Identify which cell holds the provided text, then report its (x, y) central coordinate. 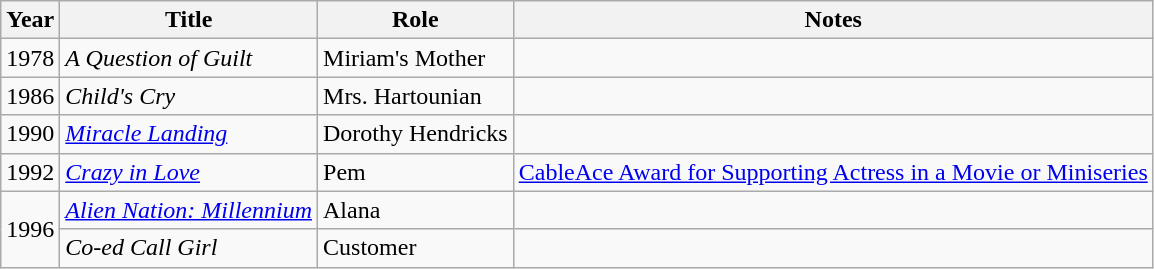
Mrs. Hartounian (416, 96)
Title (189, 20)
Miriam's Mother (416, 58)
Notes (833, 20)
Pem (416, 172)
Dorothy Hendricks (416, 134)
Co-ed Call Girl (189, 248)
1986 (30, 96)
Alien Nation: Millennium (189, 210)
CableAce Award for Supporting Actress in a Movie or Miniseries (833, 172)
Miracle Landing (189, 134)
1978 (30, 58)
Alana (416, 210)
Year (30, 20)
Child's Cry (189, 96)
1996 (30, 229)
1992 (30, 172)
Crazy in Love (189, 172)
A Question of Guilt (189, 58)
1990 (30, 134)
Customer (416, 248)
Role (416, 20)
